Locate the cell with the specified text and output its (X, Y) center coordinate. 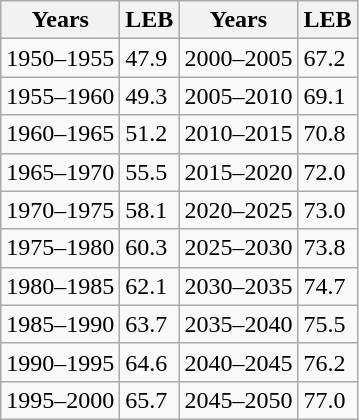
49.3 (150, 96)
1980–1985 (60, 286)
62.1 (150, 286)
67.2 (328, 58)
65.7 (150, 400)
63.7 (150, 324)
2015–2020 (238, 172)
2005–2010 (238, 96)
2025–2030 (238, 248)
73.8 (328, 248)
73.0 (328, 210)
2030–2035 (238, 286)
72.0 (328, 172)
69.1 (328, 96)
60.3 (150, 248)
55.5 (150, 172)
1985–1990 (60, 324)
74.7 (328, 286)
1995–2000 (60, 400)
1970–1975 (60, 210)
51.2 (150, 134)
64.6 (150, 362)
70.8 (328, 134)
75.5 (328, 324)
1950–1955 (60, 58)
76.2 (328, 362)
77.0 (328, 400)
2000–2005 (238, 58)
2035–2040 (238, 324)
1990–1995 (60, 362)
58.1 (150, 210)
2020–2025 (238, 210)
47.9 (150, 58)
2040–2045 (238, 362)
1965–1970 (60, 172)
2045–2050 (238, 400)
1975–1980 (60, 248)
1960–1965 (60, 134)
1955–1960 (60, 96)
2010–2015 (238, 134)
